Return [x, y] of the center of cell containing provided text 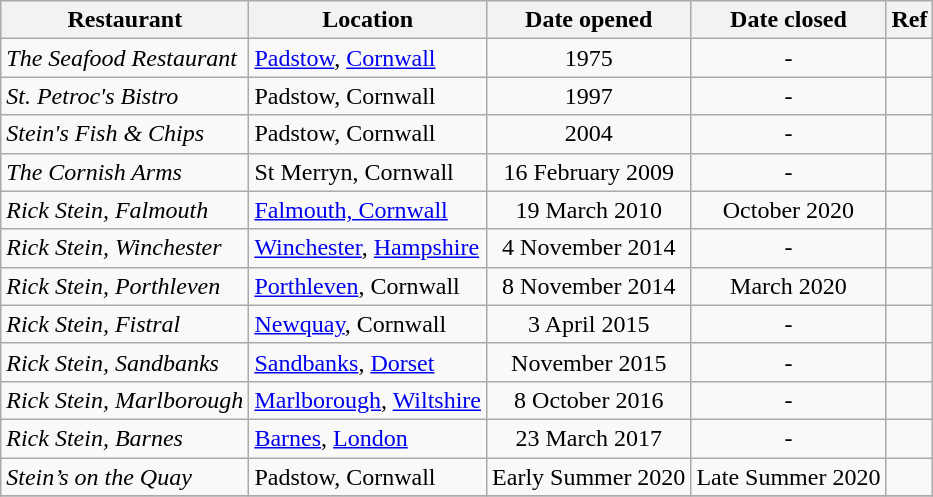
Restaurant [125, 20]
8 October 2016 [589, 400]
16 February 2009 [589, 172]
Barnes, London [368, 438]
23 March 2017 [589, 438]
Location [368, 20]
Falmouth, Cornwall [368, 210]
The Cornish Arms [125, 172]
3 April 2015 [589, 324]
Rick Stein, Sandbanks [125, 362]
November 2015 [589, 362]
Early Summer 2020 [589, 477]
1975 [589, 58]
Stein’s on the Quay [125, 477]
Late Summer 2020 [788, 477]
October 2020 [788, 210]
St. Petroc's Bistro [125, 96]
Rick Stein, Fistral [125, 324]
Marlborough, Wiltshire [368, 400]
Newquay, Cornwall [368, 324]
The Seafood Restaurant [125, 58]
Sandbanks, Dorset [368, 362]
March 2020 [788, 286]
1997 [589, 96]
4 November 2014 [589, 248]
Rick Stein, Falmouth [125, 210]
Stein's Fish & Chips [125, 134]
Rick Stein, Barnes [125, 438]
Date opened [589, 20]
Winchester, Hampshire [368, 248]
St Merryn, Cornwall [368, 172]
Ref [910, 20]
Porthleven, Cornwall [368, 286]
8 November 2014 [589, 286]
Rick Stein, Porthleven [125, 286]
2004 [589, 134]
Rick Stein, Marlborough [125, 400]
Date closed [788, 20]
Rick Stein, Winchester [125, 248]
19 March 2010 [589, 210]
